Scan for the cell matching the given text and deliver its (x, y) coordinate at center. 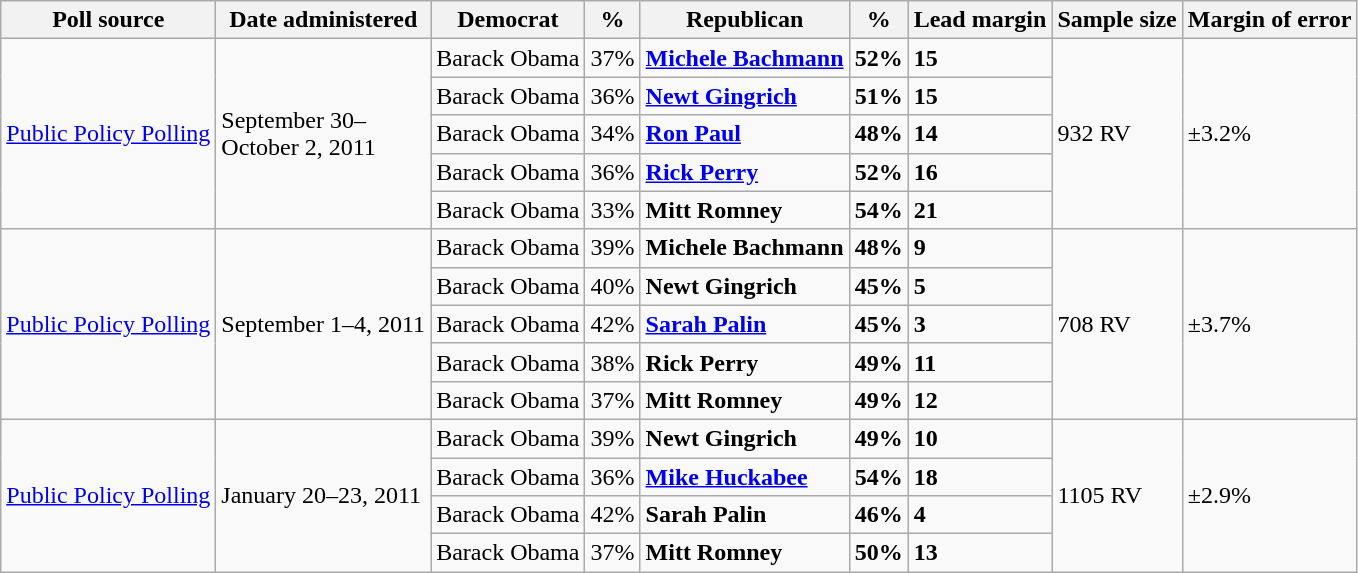
4 (980, 515)
Mike Huckabee (744, 477)
Democrat (508, 20)
Republican (744, 20)
Ron Paul (744, 134)
46% (878, 515)
16 (980, 172)
14 (980, 134)
Sample size (1117, 20)
10 (980, 438)
38% (612, 362)
Poll source (108, 20)
September 30–October 2, 2011 (324, 134)
12 (980, 400)
±3.7% (1270, 324)
5 (980, 286)
18 (980, 477)
3 (980, 324)
50% (878, 553)
±3.2% (1270, 134)
January 20–23, 2011 (324, 495)
708 RV (1117, 324)
11 (980, 362)
932 RV (1117, 134)
34% (612, 134)
13 (980, 553)
51% (878, 96)
40% (612, 286)
Margin of error (1270, 20)
21 (980, 210)
33% (612, 210)
September 1–4, 2011 (324, 324)
Date administered (324, 20)
9 (980, 248)
±2.9% (1270, 495)
Lead margin (980, 20)
1105 RV (1117, 495)
